Detect which cell encompasses the target text, then output its [x, y] center coordinate. 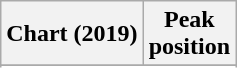
Peakposition [189, 34]
Chart (2019) [72, 34]
